Return the (x, y) coordinate for the center point of the cell that contains the specified text.  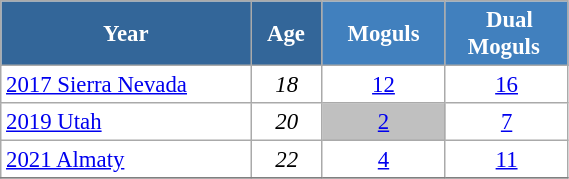
16 (506, 85)
11 (506, 160)
4 (384, 160)
22 (286, 160)
12 (384, 85)
18 (286, 85)
2017 Sierra Nevada (126, 85)
20 (286, 122)
Moguls (384, 34)
7 (506, 122)
Year (126, 34)
Age (286, 34)
2021 Almaty (126, 160)
2 (384, 122)
2019 Utah (126, 122)
Dual Moguls (506, 34)
